For the text-containing cell, return its midpoint in (X, Y) coordinate format. 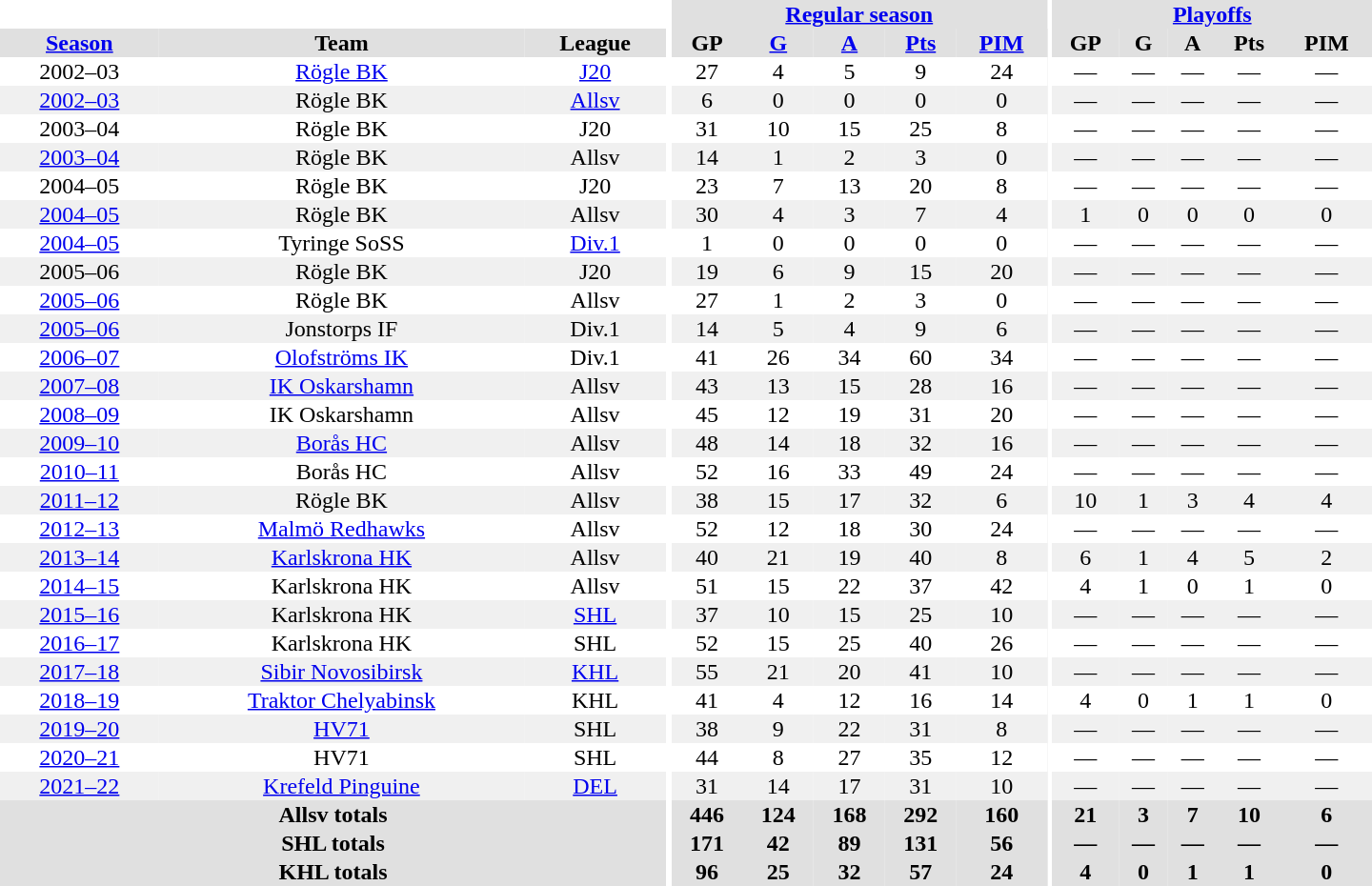
Allsv totals (333, 815)
2009–10 (80, 443)
2010–11 (80, 472)
Playoffs (1212, 14)
Olofströms IK (341, 357)
2014–15 (80, 586)
292 (920, 815)
Malmö Redhawks (341, 529)
2015–16 (80, 614)
2008–09 (80, 414)
89 (850, 843)
55 (707, 672)
2013–14 (80, 557)
Team (341, 43)
446 (707, 815)
171 (707, 843)
45 (707, 414)
44 (707, 757)
Jonstorps IF (341, 329)
Traktor Chelyabinsk (341, 700)
124 (777, 815)
2006–07 (80, 357)
KHL totals (333, 872)
60 (920, 357)
Krefeld Pinguine (341, 786)
131 (920, 843)
2018–19 (80, 700)
168 (850, 815)
2012–13 (80, 529)
49 (920, 472)
35 (920, 757)
33 (850, 472)
2011–12 (80, 500)
DEL (595, 786)
2016–17 (80, 643)
2020–21 (80, 757)
2019–20 (80, 729)
96 (707, 872)
Tyringe SoSS (341, 243)
43 (707, 386)
Season (80, 43)
51 (707, 586)
57 (920, 872)
2007–08 (80, 386)
56 (1002, 843)
League (595, 43)
160 (1002, 815)
48 (707, 443)
Sibir Novosibirsk (341, 672)
SHL totals (333, 843)
23 (707, 186)
2021–22 (80, 786)
28 (920, 386)
2017–18 (80, 672)
Regular season (859, 14)
